Detect which cell encompasses the target text, then output its [X, Y] center coordinate. 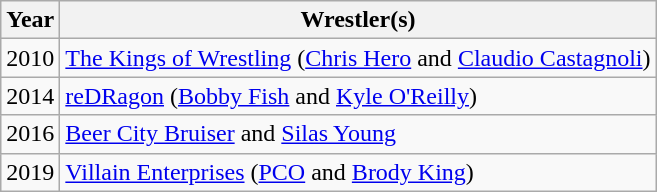
Villain Enterprises (PCO and Brody King) [358, 172]
The Kings of Wrestling (Chris Hero and Claudio Castagnoli) [358, 58]
2019 [30, 172]
2010 [30, 58]
reDRagon (Bobby Fish and Kyle O'Reilly) [358, 96]
Beer City Bruiser and Silas Young [358, 134]
Year [30, 20]
Wrestler(s) [358, 20]
2016 [30, 134]
2014 [30, 96]
